Extract the (x, y) coordinate from the center of the cell holding the provided text.  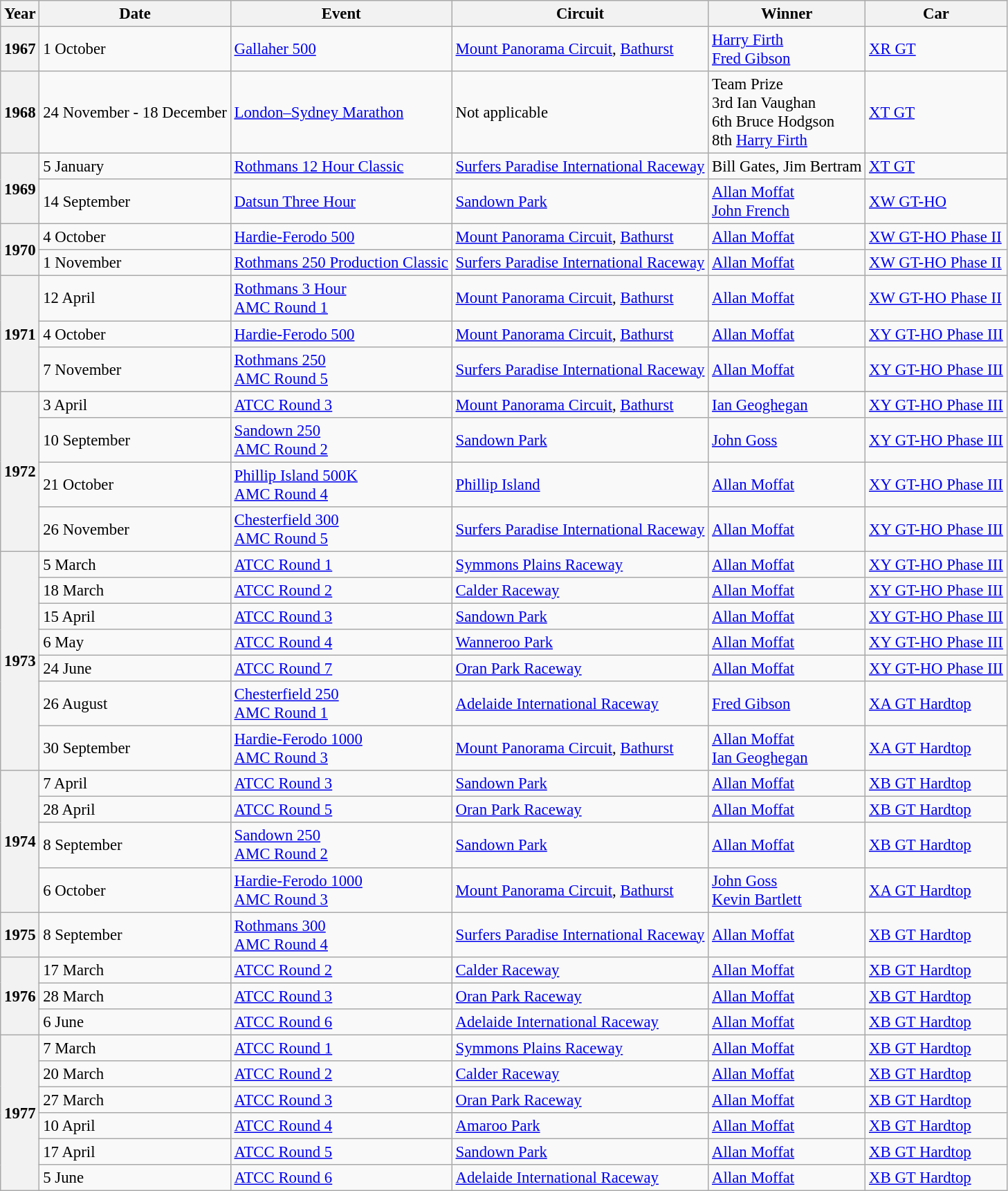
1974 (20, 841)
Chesterfield 250 AMC Round 1 (341, 704)
London–Sydney Marathon (341, 112)
10 September (135, 440)
Rothmans 3 Hour AMC Round 1 (341, 299)
3 April (135, 405)
24 November - 18 December (135, 112)
Gallaher 500 (341, 50)
27 March (135, 1100)
26 November (135, 530)
1 November (135, 264)
Phillip Island (580, 484)
1976 (20, 996)
Rothmans 300 AMC Round 4 (341, 935)
Fred Gibson (787, 704)
28 April (135, 810)
26 August (135, 704)
Allan Moffat John French (787, 202)
7 November (135, 369)
Datsun Three Hour (341, 202)
15 April (135, 616)
Wanneroo Park (580, 643)
10 April (135, 1126)
5 June (135, 1178)
Date (135, 14)
1975 (20, 935)
17 April (135, 1152)
Team Prize3rd Ian Vaughan6th Bruce Hodgson8th Harry Firth (787, 112)
30 September (135, 748)
John Goss Kevin Bartlett (787, 889)
Rothmans 250 AMC Round 5 (341, 369)
5 March (135, 564)
7 March (135, 1048)
Year (20, 14)
1970 (20, 250)
Car (936, 14)
Amaroo Park (580, 1126)
1 October (135, 50)
6 May (135, 643)
Allan Moffat Ian Geoghegan (787, 748)
XW GT-HO (936, 202)
1968 (20, 112)
21 October (135, 484)
Rothmans 12 Hour Classic (341, 167)
20 March (135, 1074)
John Goss (787, 440)
1977 (20, 1113)
12 April (135, 299)
Not applicable (580, 112)
1973 (20, 661)
14 September (135, 202)
5 January (135, 167)
28 March (135, 996)
Harry Firth Fred Gibson (787, 50)
18 March (135, 591)
1971 (20, 333)
Chesterfield 300AMC Round 5 (341, 530)
XR GT (936, 50)
7 April (135, 784)
6 October (135, 889)
Event (341, 14)
Phillip Island 500K AMC Round 4 (341, 484)
Circuit (580, 14)
1967 (20, 50)
1969 (20, 189)
Bill Gates, Jim Bertram (787, 167)
6 June (135, 1022)
24 June (135, 669)
1972 (20, 472)
Rothmans 250 Production Classic (341, 264)
Winner (787, 14)
Ian Geoghegan (787, 405)
ATCC Round 7 (341, 669)
17 March (135, 970)
